Scan for the cell matching the given text and deliver its (x, y) coordinate at center. 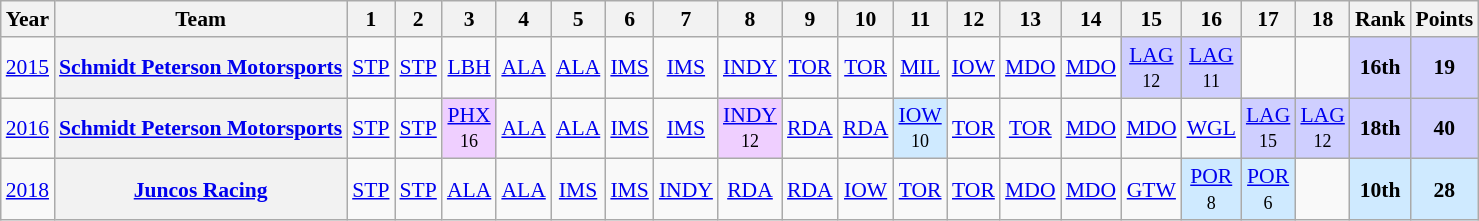
Juncos Racing (200, 190)
Points (1444, 19)
IOW10 (920, 128)
PHX16 (469, 128)
4 (523, 19)
INDY12 (750, 128)
5 (578, 19)
10th (1380, 190)
3 (469, 19)
2016 (28, 128)
11 (920, 19)
14 (1092, 19)
Rank (1380, 19)
13 (1030, 19)
1 (370, 19)
2018 (28, 190)
6 (630, 19)
POR6 (1268, 190)
MIL (920, 68)
18 (1322, 19)
40 (1444, 128)
17 (1268, 19)
15 (1152, 19)
7 (686, 19)
Year (28, 19)
2015 (28, 68)
9 (810, 19)
19 (1444, 68)
8 (750, 19)
Team (200, 19)
WGL (1212, 128)
LBH (469, 68)
LAG15 (1268, 128)
16 (1212, 19)
28 (1444, 190)
2 (418, 19)
POR8 (1212, 190)
12 (974, 19)
LAG11 (1212, 68)
GTW (1152, 190)
18th (1380, 128)
16th (1380, 68)
10 (866, 19)
